For the text-containing cell, return its midpoint in [x, y] coordinate format. 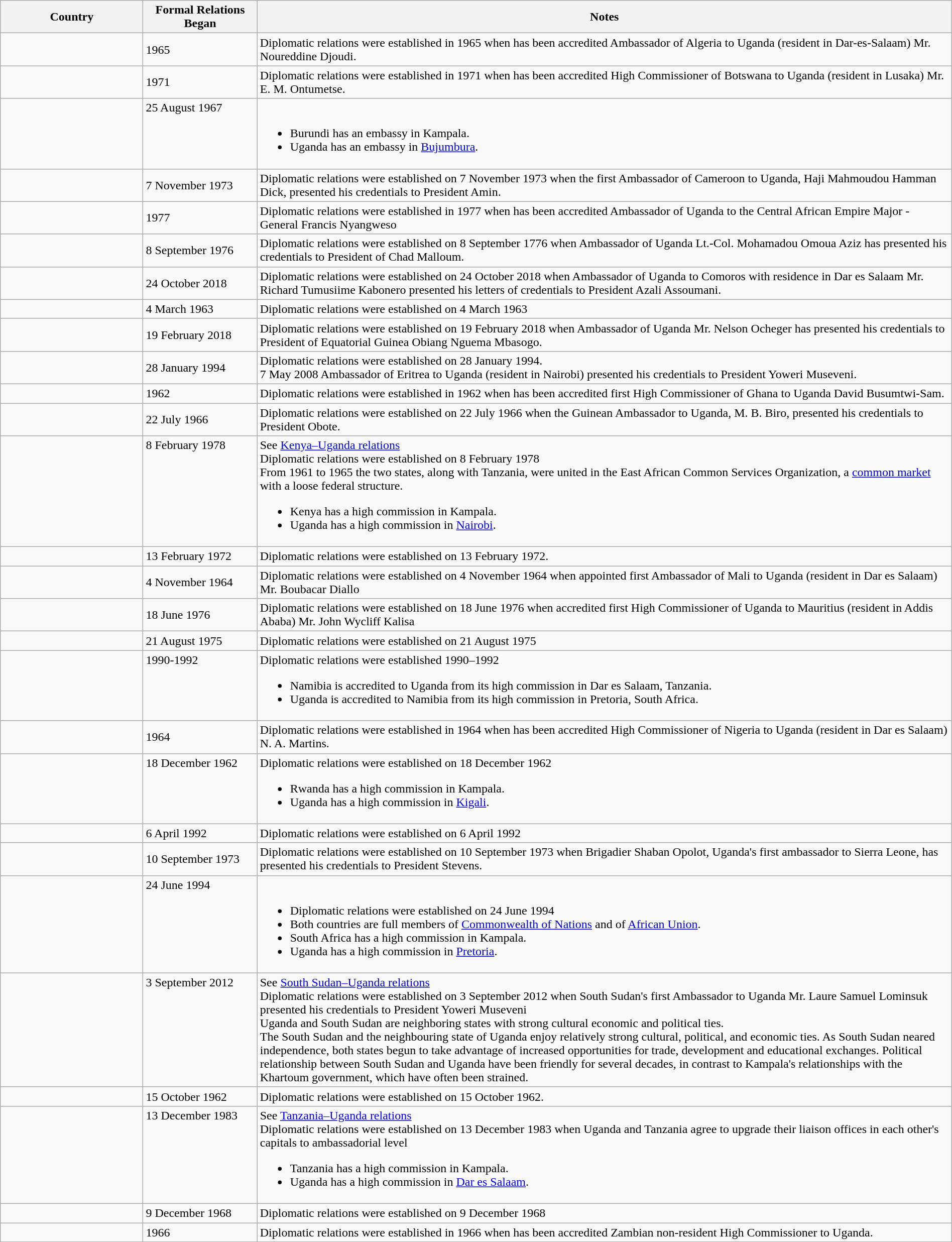
1965 [200, 49]
Formal Relations Began [200, 17]
4 March 1963 [200, 309]
21 August 1975 [200, 641]
Diplomatic relations were established on 21 August 1975 [605, 641]
Diplomatic relations were established on 6 April 1992 [605, 833]
24 October 2018 [200, 283]
1962 [200, 393]
1977 [200, 218]
1990-1992 [200, 686]
Country [72, 17]
13 February 1972 [200, 556]
1966 [200, 1232]
10 September 1973 [200, 859]
9 December 1968 [200, 1213]
1964 [200, 737]
7 November 1973 [200, 185]
Diplomatic relations were established on 4 March 1963 [605, 309]
Notes [605, 17]
25 August 1967 [200, 134]
8 February 1978 [200, 491]
Diplomatic relations were established on 15 October 1962. [605, 1096]
1971 [200, 82]
Diplomatic relations were established on 18 December 1962Rwanda has a high commission in Kampala.Uganda has a high commission in Kigali. [605, 788]
18 December 1962 [200, 788]
Burundi has an embassy in Kampala.Uganda has an embassy in Bujumbura. [605, 134]
13 December 1983 [200, 1155]
19 February 2018 [200, 334]
Diplomatic relations were established on 9 December 1968 [605, 1213]
18 June 1976 [200, 615]
28 January 1994 [200, 368]
4 November 1964 [200, 583]
24 June 1994 [200, 924]
Diplomatic relations were established on 13 February 1972. [605, 556]
6 April 1992 [200, 833]
3 September 2012 [200, 1030]
22 July 1966 [200, 419]
8 September 1976 [200, 250]
15 October 1962 [200, 1096]
Diplomatic relations were established in 1966 when has been accredited Zambian non-resident High Commissioner to Uganda. [605, 1232]
Diplomatic relations were established in 1962 when has been accredited first High Commissioner of Ghana to Uganda David Busumtwi-Sam. [605, 393]
